Extract the (x, y) coordinate from the center of the cell holding the provided text.  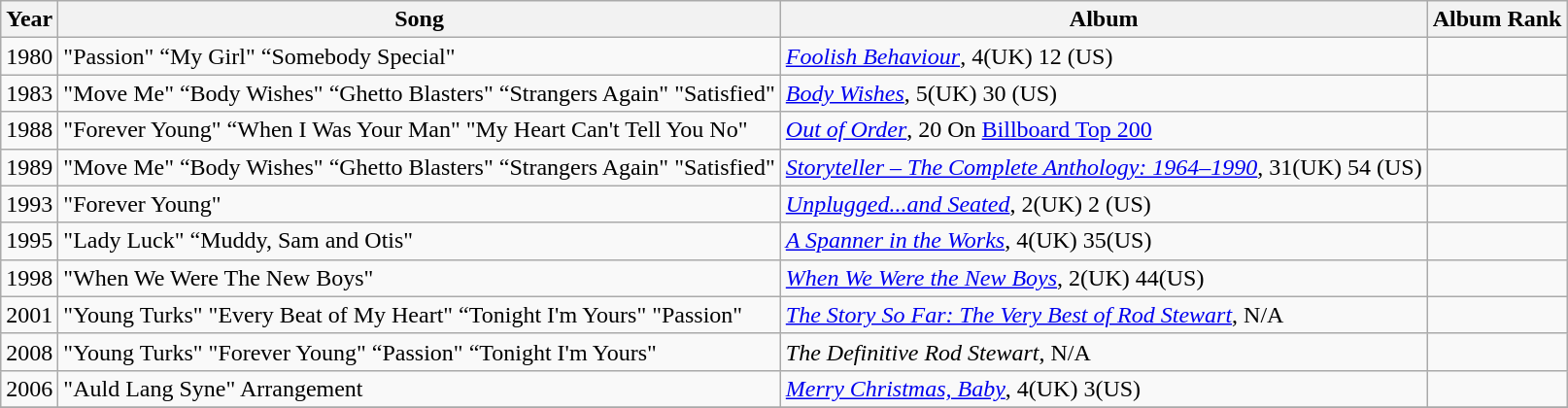
"Auld Lang Syne" Arrangement (420, 389)
Album Rank (1497, 19)
2006 (29, 389)
1980 (29, 56)
"Forever Young" (420, 204)
"Passion" “My Girl" “Somebody Special" (420, 56)
The Definitive Rod Stewart, N/A (1104, 352)
Year (29, 19)
Unplugged...and Seated, 2(UK) 2 (US) (1104, 204)
The Story So Far: The Very Best of Rod Stewart, N/A (1104, 315)
"When We Were The New Boys" (420, 278)
Body Wishes, 5(UK) 30 (US) (1104, 93)
A Spanner in the Works, 4(UK) 35(US) (1104, 241)
1988 (29, 130)
2001 (29, 315)
1989 (29, 167)
1995 (29, 241)
"Young Turks" "Every Beat of My Heart" “Tonight I'm Yours" "Passion" (420, 315)
1998 (29, 278)
Merry Christmas, Baby, 4(UK) 3(US) (1104, 389)
"Lady Luck" “Muddy, Sam and Otis" (420, 241)
"Young Turks" "Forever Young" “Passion" “Tonight I'm Yours" (420, 352)
Foolish Behaviour, 4(UK) 12 (US) (1104, 56)
Album (1104, 19)
1993 (29, 204)
2008 (29, 352)
Song (420, 19)
1983 (29, 93)
Out of Order, 20 On Billboard Top 200 (1104, 130)
When We Were the New Boys, 2(UK) 44(US) (1104, 278)
"Forever Young" “When I Was Your Man" "My Heart Can't Tell You No" (420, 130)
Storyteller – The Complete Anthology: 1964–1990, 31(UK) 54 (US) (1104, 167)
